Determine the (X, Y) coordinate at the center of the cell enclosing the given text.  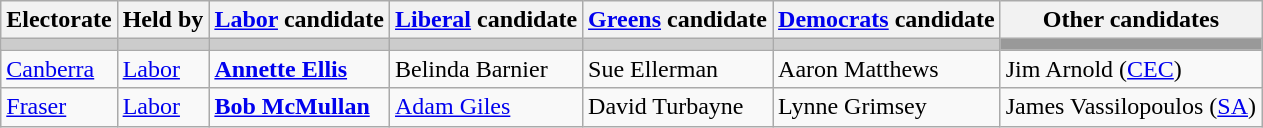
Held by (163, 20)
Electorate (59, 20)
Aaron Matthews (887, 69)
Annette Ellis (300, 69)
Jim Arnold (CEC) (1130, 69)
Lynne Grimsey (887, 107)
Democrats candidate (887, 20)
Liberal candidate (486, 20)
Other candidates (1130, 20)
David Turbayne (678, 107)
James Vassilopoulos (SA) (1130, 107)
Labor candidate (300, 20)
Adam Giles (486, 107)
Canberra (59, 69)
Fraser (59, 107)
Greens candidate (678, 20)
Bob McMullan (300, 107)
Sue Ellerman (678, 69)
Belinda Barnier (486, 69)
